Determine the (X, Y) coordinate at the center of the cell enclosing the given text.  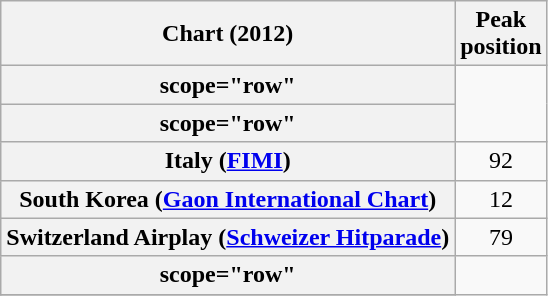
Peakposition (501, 34)
Switzerland Airplay (Schweizer Hitparade) (228, 237)
South Korea (Gaon International Chart) (228, 199)
Italy (FIMI) (228, 161)
12 (501, 199)
79 (501, 237)
92 (501, 161)
Chart (2012) (228, 34)
